Return the (X, Y) coordinate for the center point of the cell that contains the specified text.  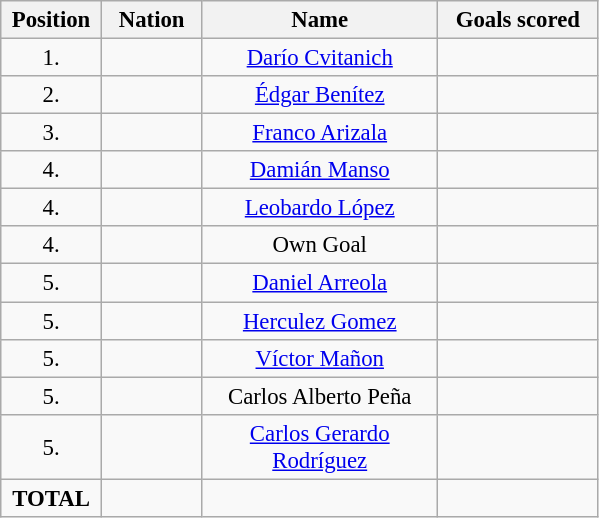
Leobardo López (320, 208)
Nation (152, 20)
Goals scored (518, 20)
Damián Manso (320, 170)
1. (52, 58)
Own Goal (320, 245)
Herculez Gomez (320, 321)
Franco Arizala (320, 133)
TOTAL (52, 498)
Carlos Gerardo Rodríguez (320, 446)
2. (52, 95)
Position (52, 20)
Édgar Benítez (320, 95)
Darío Cvitanich (320, 58)
Carlos Alberto Peña (320, 396)
Víctor Mañon (320, 358)
3. (52, 133)
Daniel Arreola (320, 283)
Name (320, 20)
